Capture the cell that displays the provided text and extract its (X, Y) central coordinate. 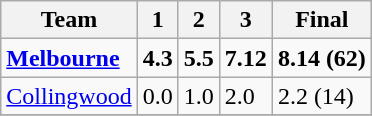
1.0 (198, 96)
1 (158, 20)
5.5 (198, 58)
2 (198, 20)
Melbourne (69, 58)
2.0 (246, 96)
Collingwood (69, 96)
8.14 (62) (322, 58)
0.0 (158, 96)
Team (69, 20)
Final (322, 20)
3 (246, 20)
7.12 (246, 58)
2.2 (14) (322, 96)
4.3 (158, 58)
